Identify which cell holds the provided text, then report its [x, y] central coordinate. 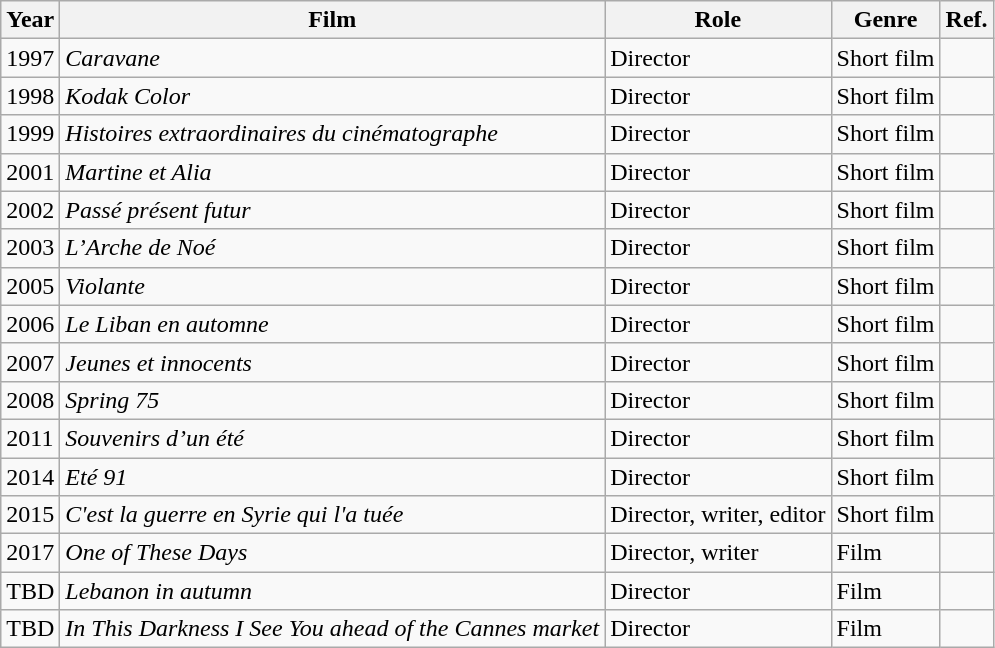
Genre [886, 20]
Director, writer, editor [718, 515]
1997 [30, 58]
Martine et Alia [332, 172]
2017 [30, 553]
Violante [332, 286]
C'est la guerre en Syrie qui l'a tuée [332, 515]
Lebanon in autumn [332, 591]
2008 [30, 400]
L’Arche de Noé [332, 248]
Role [718, 20]
2003 [30, 248]
1999 [30, 134]
Passé présent futur [332, 210]
One of These Days [332, 553]
Ref. [966, 20]
Eté 91 [332, 477]
1998 [30, 96]
2001 [30, 172]
2014 [30, 477]
Le Liban en automne [332, 324]
2015 [30, 515]
Year [30, 20]
Souvenirs d’un été [332, 438]
In This Darkness I See You ahead of the Cannes market [332, 629]
2002 [30, 210]
2007 [30, 362]
Histoires extraordinaires du cinématographe [332, 134]
2005 [30, 286]
Director, writer [718, 553]
Caravane [332, 58]
Spring 75 [332, 400]
2011 [30, 438]
2006 [30, 324]
Kodak Color [332, 96]
Jeunes et innocents [332, 362]
